Detect which cell encompasses the target text, then output its (x, y) center coordinate. 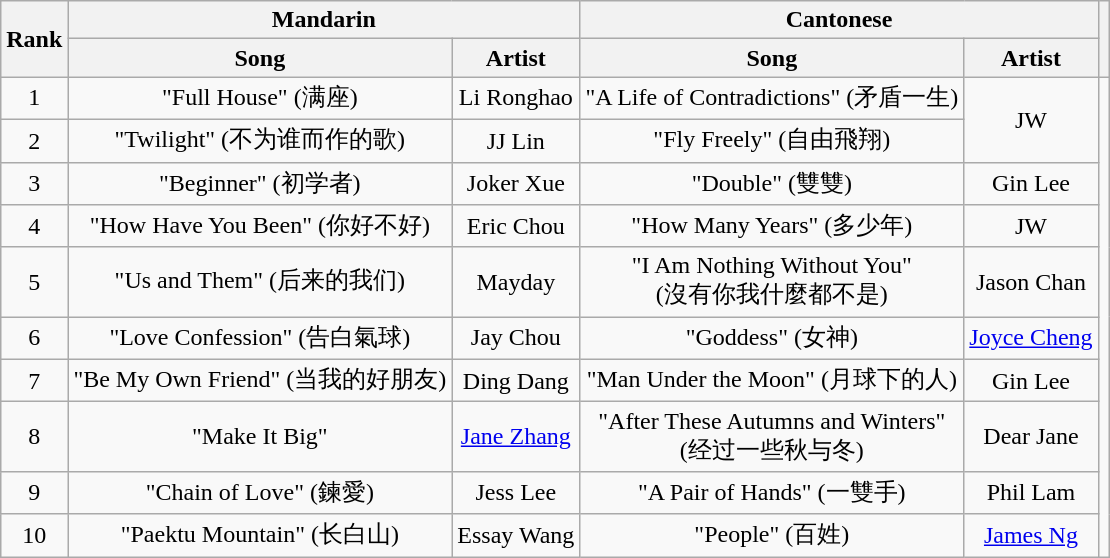
Joker Xue (516, 184)
Jay Chou (516, 338)
Dear Jane (1031, 437)
"I Am Nothing Without You"(沒有你我什麼都不是) (772, 282)
9 (34, 492)
"Beginner" (初学者) (260, 184)
"Paektu Mountain" (长白山) (260, 536)
3 (34, 184)
6 (34, 338)
James Ng (1031, 536)
Mandarin (324, 20)
"Be My Own Friend" (当我的好朋友) (260, 380)
"Twilight" (不为谁而作的歌) (260, 140)
2 (34, 140)
"Full House" (满座) (260, 98)
8 (34, 437)
1 (34, 98)
"Man Under the Moon" (月球下的人) (772, 380)
Jane Zhang (516, 437)
Ding Dang (516, 380)
Essay Wang (516, 536)
Li Ronghao (516, 98)
Jess Lee (516, 492)
"A Pair of Hands" (一雙手) (772, 492)
"After These Autumns and Winters"(经过一些秋与冬) (772, 437)
Eric Chou (516, 226)
5 (34, 282)
4 (34, 226)
Phil Lam (1031, 492)
"Double" (雙雙) (772, 184)
JJ Lin (516, 140)
"Chain of Love" (鍊愛) (260, 492)
"Goddess" (女神) (772, 338)
Mayday (516, 282)
"Us and Them" (后来的我们) (260, 282)
Rank (34, 39)
"Make It Big" (260, 437)
"Love Confession" (告白氣球) (260, 338)
"People" (百姓) (772, 536)
Joyce Cheng (1031, 338)
"How Many Years" (多少年) (772, 226)
"A Life of Contradictions" (矛盾一生) (772, 98)
Cantonese (839, 20)
7 (34, 380)
"How Have You Been" (你好不好) (260, 226)
"Fly Freely" (自由飛翔) (772, 140)
Jason Chan (1031, 282)
10 (34, 536)
